Search for the cell housing the specified text and yield its [x, y] center coordinate. 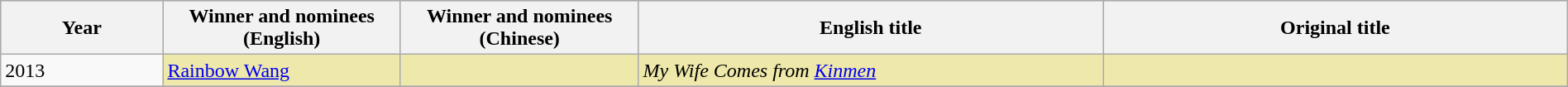
Year [82, 28]
English title [871, 28]
Rainbow Wang [282, 70]
Original title [1336, 28]
2013 [82, 70]
Winner and nominees(Chinese) [519, 28]
My Wife Comes from Kinmen [871, 70]
Winner and nominees(English) [282, 28]
